Extract the (X, Y) coordinate from the center of the cell holding the provided text.  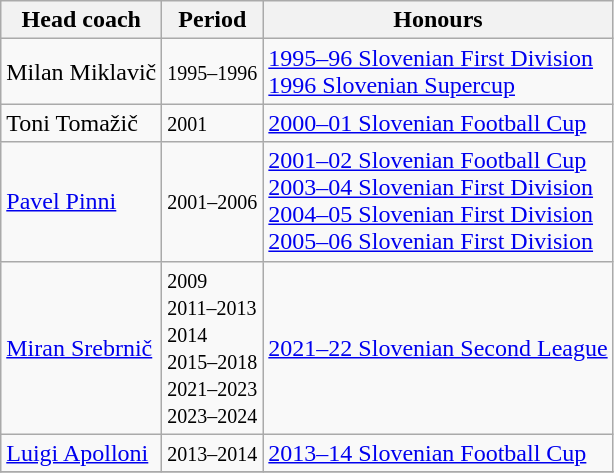
Honours (438, 20)
Period (212, 20)
2013–14 Slovenian Football Cup (438, 453)
2000–01 Slovenian Football Cup (438, 123)
2001–02 Slovenian Football Cup2003–04 Slovenian First Division2004–05 Slovenian First Division2005–06 Slovenian First Division (438, 202)
2001–2006 (212, 202)
1995–96 Slovenian First Division1996 Slovenian Supercup (438, 72)
Miran Srebrnič (82, 348)
Head coach (82, 20)
2013–2014 (212, 453)
Toni Tomažič (82, 123)
2021–22 Slovenian Second League (438, 348)
1995–1996 (212, 72)
20092011–201320142015–20182021–20232023–2024 (212, 348)
2001 (212, 123)
Pavel Pinni (82, 202)
Milan Miklavič (82, 72)
Luigi Apolloni (82, 453)
